For the text-containing cell, return its midpoint in (x, y) coordinate format. 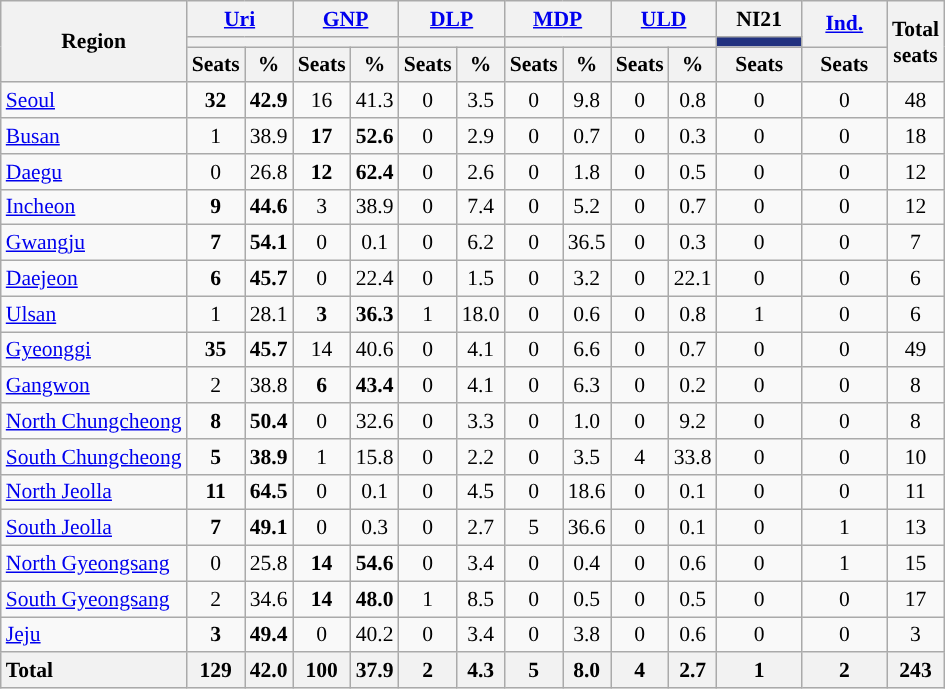
Region (94, 42)
32.6 (375, 421)
4.5 (481, 492)
Ind. (844, 24)
8.5 (481, 599)
62.4 (375, 172)
ULD (664, 19)
South Gyeongsang (94, 599)
44.6 (269, 207)
DLP (452, 19)
South Chungcheong (94, 457)
Gyeonggi (94, 350)
GNP (346, 19)
18.6 (587, 492)
28.1 (269, 314)
4.3 (481, 671)
6.6 (587, 350)
5.2 (587, 207)
52.6 (375, 136)
48 (916, 101)
1.8 (587, 172)
100 (322, 671)
25.8 (269, 564)
8.0 (587, 671)
64.5 (269, 492)
42.9 (269, 101)
North Gyeongsang (94, 564)
32 (216, 101)
Totalseats (916, 42)
Busan (94, 136)
18 (916, 136)
36.5 (587, 243)
6.2 (481, 243)
37.9 (375, 671)
3.3 (481, 421)
35 (216, 350)
18.0 (481, 314)
49.4 (269, 635)
33.8 (693, 457)
48.0 (375, 599)
7.4 (481, 207)
NI21 (760, 19)
9 (216, 207)
South Jeolla (94, 528)
34.6 (269, 599)
9.8 (587, 101)
Uri (240, 19)
Total (94, 671)
43.4 (375, 386)
50.4 (269, 421)
Gwangju (94, 243)
9.2 (693, 421)
North Jeolla (94, 492)
243 (916, 671)
15.8 (375, 457)
1.5 (481, 279)
3.2 (587, 279)
3.8 (587, 635)
22.4 (375, 279)
38.8 (269, 386)
26.8 (269, 172)
Incheon (94, 207)
36.3 (375, 314)
Daegu (94, 172)
Daejeon (94, 279)
54.6 (375, 564)
40.2 (375, 635)
129 (216, 671)
42.0 (269, 671)
49.1 (269, 528)
1.0 (587, 421)
0.2 (693, 386)
Gangwon (94, 386)
16 (322, 101)
41.3 (375, 101)
22.1 (693, 279)
10 (916, 457)
0.4 (587, 564)
North Chungcheong (94, 421)
6.3 (587, 386)
36.6 (587, 528)
40.6 (375, 350)
49 (916, 350)
2.6 (481, 172)
2.2 (481, 457)
Ulsan (94, 314)
MDP (558, 19)
13 (916, 528)
54.1 (269, 243)
2.9 (481, 136)
Seoul (94, 101)
Jeju (94, 635)
15 (916, 564)
